Return (x, y) of the center of cell containing provided text 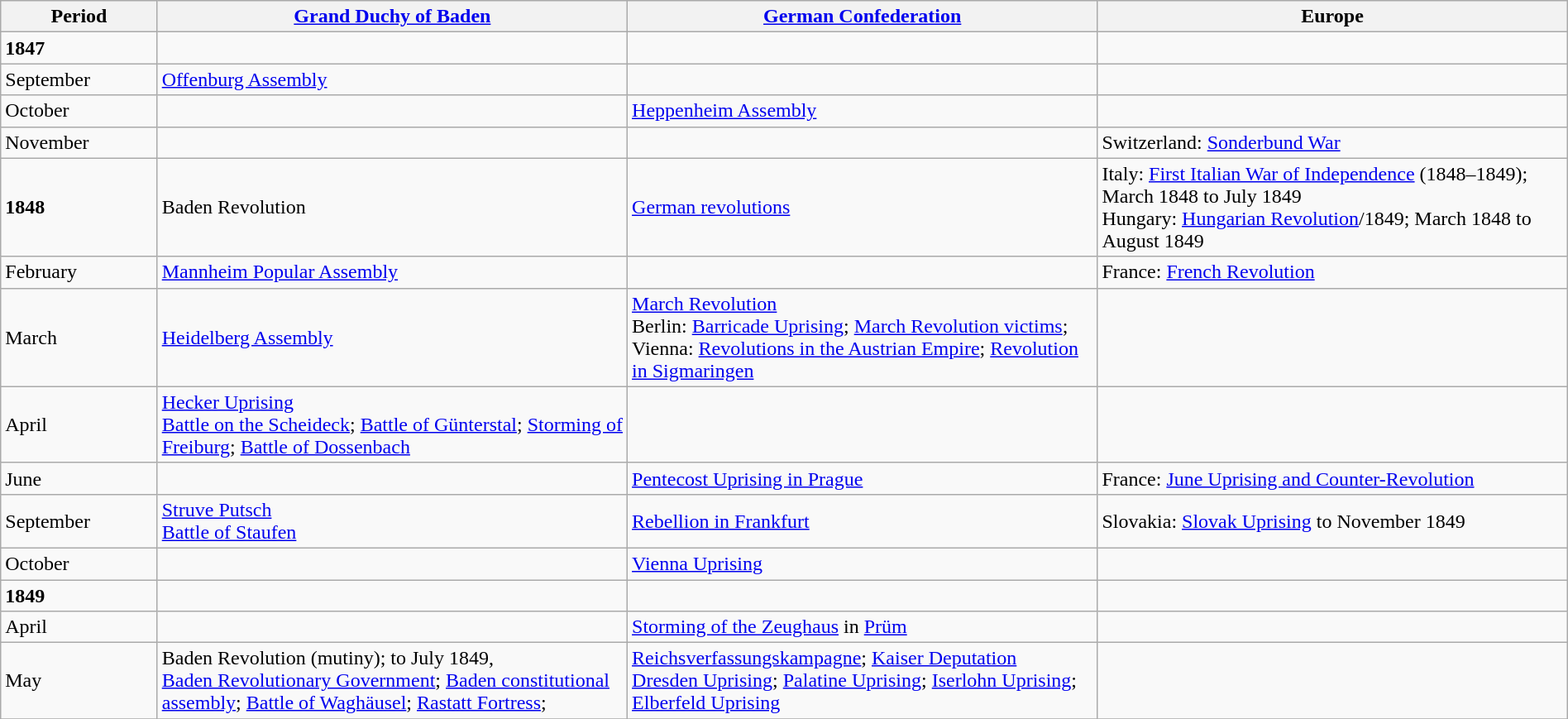
Struve PutschBattle of Staufen (392, 521)
Reichsverfassungskampagne; Kaiser DeputationDresden Uprising; Palatine Uprising; Iserlohn Uprising; Elberfeld Uprising (863, 681)
1847 (79, 48)
Switzerland: Sonderbund War (1332, 142)
Mannheim Popular Assembly (392, 272)
Heppenheim Assembly (863, 111)
Grand Duchy of Baden (392, 17)
Period (79, 17)
Baden Revolution (mutiny); to July 1849,Baden Revolutionary Government; Baden constitutional assembly; Battle of Waghäusel; Rastatt Fortress; (392, 681)
May (79, 681)
German revolutions (863, 207)
February (79, 272)
Slovakia: Slovak Uprising to November 1849 (1332, 521)
June (79, 478)
Hecker UprisingBattle on the Scheideck; Battle of Günterstal; Storming of Freiburg; Battle of Dossenbach (392, 424)
Storming of the Zeughaus in Prüm (863, 627)
France: French Revolution (1332, 272)
France: June Uprising and Counter-Revolution (1332, 478)
Offenburg Assembly (392, 79)
1849 (79, 595)
Baden Revolution (392, 207)
March RevolutionBerlin: Barricade Uprising; March Revolution victims; Vienna: Revolutions in the Austrian Empire; Revolution in Sigmaringen (863, 338)
Heidelberg Assembly (392, 338)
Italy: First Italian War of Independence (1848–1849); March 1848 to July 1849Hungary: Hungarian Revolution/1849; March 1848 to August 1849 (1332, 207)
March (79, 338)
Europe (1332, 17)
Pentecost Uprising in Prague (863, 478)
November (79, 142)
1848 (79, 207)
Rebellion in Frankfurt (863, 521)
German Confederation (863, 17)
Vienna Uprising (863, 563)
